Locate the cell with the specified text and output its [x, y] center coordinate. 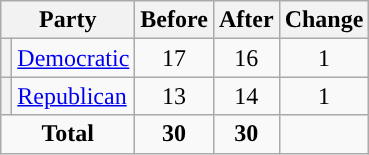
Before [174, 20]
13 [174, 96]
Republican [74, 96]
Change [324, 20]
After [246, 20]
Total [68, 134]
14 [246, 96]
Party [68, 20]
16 [246, 58]
Democratic [74, 58]
17 [174, 58]
